Pinpoint the cell where the given text exists, returning its (x, y) midpoint coordinate. 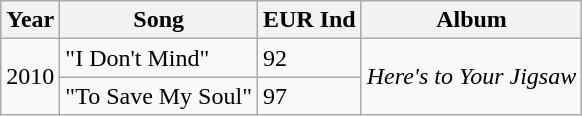
"I Don't Mind" (159, 58)
Song (159, 20)
EUR Ind (309, 20)
Album (471, 20)
Year (30, 20)
92 (309, 58)
97 (309, 96)
Here's to Your Jigsaw (471, 77)
"To Save My Soul" (159, 96)
2010 (30, 77)
